For the text-containing cell, return its midpoint in (X, Y) coordinate format. 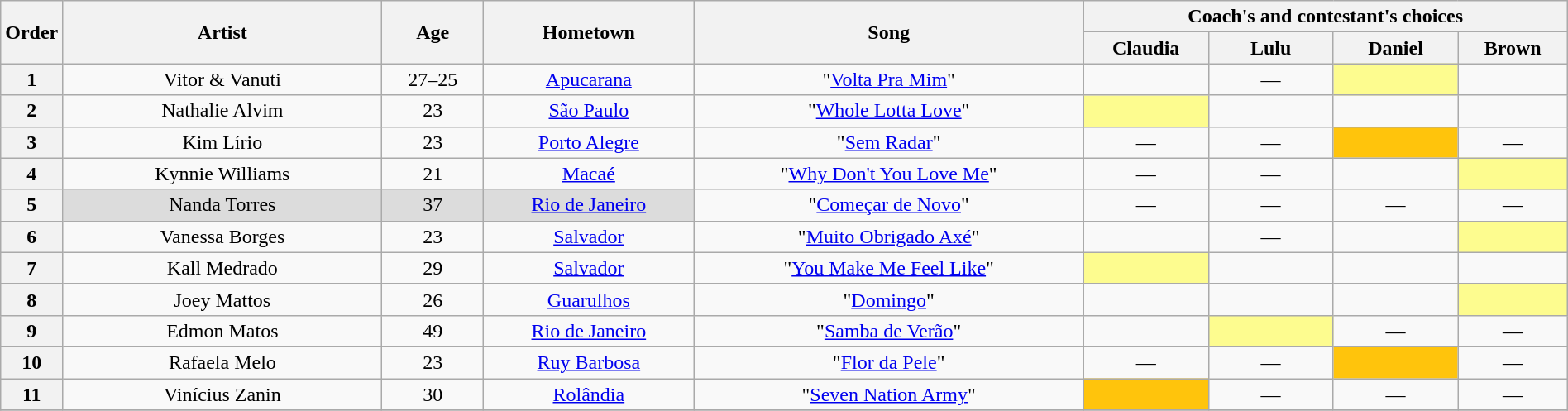
Vinícius Zanin (222, 394)
1 (31, 79)
6 (31, 237)
8 (31, 299)
São Paulo (589, 111)
Porto Alegre (589, 142)
Age (433, 32)
3 (31, 142)
10 (31, 362)
"Why Don't You Love Me" (888, 174)
Vanessa Borges (222, 237)
Daniel (1396, 48)
Rafaela Melo (222, 362)
7 (31, 268)
Song (888, 32)
11 (31, 394)
27–25 (433, 79)
5 (31, 205)
"You Make Me Feel Like" (888, 268)
Macaé (589, 174)
49 (433, 331)
"Volta Pra Mim" (888, 79)
30 (433, 394)
9 (31, 331)
"Flor da Pele" (888, 362)
29 (433, 268)
Nathalie Alvim (222, 111)
Joey Mattos (222, 299)
Nanda Torres (222, 205)
Kynnie Williams (222, 174)
Ruy Barbosa (589, 362)
21 (433, 174)
Vitor & Vanuti (222, 79)
"Sem Radar" (888, 142)
Order (31, 32)
Guarulhos (589, 299)
"Seven Nation Army" (888, 394)
"Samba de Verão" (888, 331)
Kall Medrado (222, 268)
Lulu (1270, 48)
Apucarana (589, 79)
Rolândia (589, 394)
"Domingo" (888, 299)
"Muito Obrigado Axé" (888, 237)
Claudia (1146, 48)
Artist (222, 32)
"Whole Lotta Love" (888, 111)
37 (433, 205)
Coach's and contestant's choices (1325, 17)
4 (31, 174)
Hometown (589, 32)
"Começar de Novo" (888, 205)
2 (31, 111)
Kim Lírio (222, 142)
Brown (1513, 48)
Edmon Matos (222, 331)
26 (433, 299)
